Extract the (x, y) coordinate from the center of the cell holding the provided text.  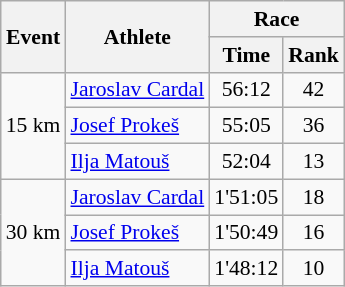
52:04 (246, 162)
15 km (34, 126)
10 (314, 269)
55:05 (246, 126)
1'51:05 (246, 197)
Time (246, 55)
Rank (314, 55)
36 (314, 126)
1'50:49 (246, 233)
30 km (34, 232)
Athlete (137, 36)
42 (314, 90)
1'48:12 (246, 269)
Event (34, 36)
18 (314, 197)
16 (314, 233)
13 (314, 162)
56:12 (246, 90)
Race (276, 19)
